Pinpoint the cell where the given text exists, returning its (X, Y) midpoint coordinate. 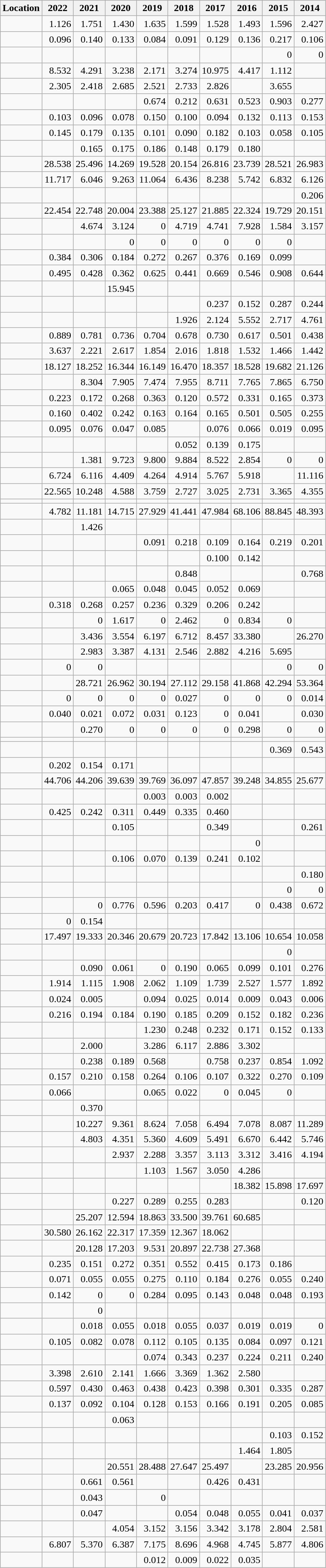
5.877 (278, 1544)
47.984 (215, 511)
0.546 (247, 273)
5.918 (247, 476)
2.521 (152, 86)
5.767 (215, 476)
2.804 (278, 1529)
0.572 (215, 398)
0.596 (152, 905)
0.189 (121, 1061)
3.312 (247, 1155)
0.203 (184, 905)
3.387 (121, 651)
1.442 (310, 351)
17.359 (152, 1233)
0.311 (121, 812)
11.064 (152, 179)
0.218 (184, 542)
0.543 (310, 750)
4.131 (152, 651)
25.496 (89, 164)
8.304 (89, 382)
0.005 (89, 999)
3.113 (215, 1155)
11.289 (310, 1123)
27.647 (184, 1466)
18.528 (247, 366)
1.577 (278, 983)
26.962 (121, 682)
2.717 (278, 320)
1.362 (215, 1373)
2.983 (89, 651)
3.369 (184, 1373)
48.393 (310, 511)
2.826 (215, 86)
2.305 (57, 86)
30.580 (57, 1233)
20.154 (184, 164)
2016 (247, 8)
13.106 (247, 937)
2018 (184, 8)
0.112 (152, 1342)
53.364 (310, 682)
0.730 (215, 335)
0.244 (310, 304)
25.207 (89, 1217)
2014 (310, 8)
3.050 (215, 1170)
0.145 (57, 133)
17.497 (57, 937)
30.194 (152, 682)
0.166 (215, 1404)
0.072 (121, 714)
19.682 (278, 366)
18.127 (57, 366)
19.333 (89, 937)
3.416 (278, 1155)
2.124 (215, 320)
0.329 (184, 605)
0.212 (184, 102)
0.136 (247, 39)
0.224 (247, 1357)
12.594 (121, 1217)
0.441 (184, 273)
41.441 (184, 511)
4.409 (121, 476)
3.124 (121, 226)
0.370 (89, 1108)
0.322 (247, 1077)
Location (21, 8)
3.152 (152, 1529)
0.597 (57, 1388)
27.368 (247, 1248)
1.430 (121, 24)
6.442 (278, 1139)
0.202 (57, 765)
0.704 (152, 335)
2.685 (121, 86)
8.711 (215, 382)
0.092 (89, 1404)
0.063 (121, 1419)
8.522 (215, 460)
1.464 (247, 1451)
8.532 (57, 70)
4.719 (184, 226)
0.298 (247, 730)
4.264 (152, 476)
2021 (89, 8)
0.376 (215, 258)
0.210 (89, 1077)
0.373 (310, 398)
0.431 (247, 1482)
0.495 (57, 273)
0.227 (121, 1202)
16.470 (184, 366)
2.580 (247, 1373)
3.436 (89, 636)
11.116 (310, 476)
0.025 (184, 999)
0.113 (278, 117)
0.523 (247, 102)
7.474 (152, 382)
2.462 (184, 620)
2.016 (184, 351)
0.102 (247, 859)
1.466 (278, 351)
20.004 (121, 211)
17.697 (310, 1186)
0.143 (215, 1295)
0.241 (215, 859)
2.527 (247, 983)
6.387 (121, 1544)
0.552 (184, 1264)
1.381 (89, 460)
1.666 (152, 1373)
4.286 (247, 1170)
0.070 (152, 859)
44.706 (57, 781)
3.655 (278, 86)
7.905 (121, 382)
9.884 (184, 460)
1.926 (184, 320)
2.171 (152, 70)
4.914 (184, 476)
0.107 (215, 1077)
0.140 (89, 39)
20.679 (152, 937)
0.318 (57, 605)
1.115 (89, 983)
0.417 (215, 905)
4.609 (184, 1139)
0.776 (121, 905)
0.024 (57, 999)
3.398 (57, 1373)
42.294 (278, 682)
3.637 (57, 351)
0.074 (152, 1357)
6.116 (89, 476)
39.761 (215, 1217)
0.283 (215, 1202)
3.365 (278, 491)
7.928 (247, 226)
15.898 (278, 1186)
8.087 (278, 1123)
0.027 (184, 698)
3.025 (215, 491)
22.748 (89, 211)
1.112 (278, 70)
3.286 (152, 1046)
5.742 (247, 179)
0.150 (152, 117)
2.617 (121, 351)
0.736 (121, 335)
21.126 (310, 366)
8.624 (152, 1123)
4.588 (121, 491)
0.426 (215, 1482)
28.538 (57, 164)
0.415 (215, 1264)
0.449 (152, 812)
0.343 (184, 1357)
0.172 (89, 398)
0.129 (215, 39)
44.206 (89, 781)
0.362 (121, 273)
0.644 (310, 273)
0.021 (89, 714)
5.370 (89, 1544)
4.194 (310, 1155)
0.267 (184, 258)
34.855 (278, 781)
1.584 (278, 226)
0.219 (278, 542)
0.428 (89, 273)
1.635 (152, 24)
47.857 (215, 781)
23.285 (278, 1466)
1.599 (184, 24)
7.865 (278, 382)
0.201 (310, 542)
7.175 (152, 1544)
0.781 (89, 335)
26.816 (215, 164)
17.842 (215, 937)
3.156 (184, 1529)
0.284 (152, 1295)
0.672 (310, 905)
2.731 (247, 491)
0.071 (57, 1279)
0.238 (89, 1061)
6.117 (184, 1046)
0.054 (184, 1513)
2.427 (310, 24)
0.674 (152, 102)
6.436 (184, 179)
4.674 (89, 226)
0.351 (152, 1264)
1.892 (310, 983)
0.505 (278, 413)
4.741 (215, 226)
0.631 (215, 102)
2.418 (89, 86)
0.661 (89, 1482)
2.288 (152, 1155)
11.717 (57, 179)
2017 (215, 8)
4.803 (89, 1139)
4.968 (215, 1544)
0.069 (247, 589)
1.567 (184, 1170)
0.194 (89, 1014)
2.854 (247, 460)
2019 (152, 8)
0.384 (57, 258)
27.929 (152, 511)
2.882 (215, 651)
39.769 (152, 781)
0.568 (152, 1061)
1.528 (215, 24)
0.058 (278, 133)
1.751 (89, 24)
2.581 (310, 1529)
0.289 (152, 1202)
6.670 (247, 1139)
0.012 (152, 1560)
20.346 (121, 937)
60.685 (247, 1217)
1.493 (247, 24)
2.937 (121, 1155)
3.759 (152, 491)
10.248 (89, 491)
0.423 (184, 1388)
0.402 (89, 413)
3.157 (310, 226)
7.078 (247, 1123)
0.002 (215, 796)
12.367 (184, 1233)
0.834 (247, 620)
28.488 (152, 1466)
0.110 (184, 1279)
3.554 (121, 636)
6.832 (278, 179)
0.235 (57, 1264)
18.863 (152, 1217)
0.625 (152, 273)
28.521 (278, 164)
0.211 (278, 1357)
16.149 (152, 366)
0.082 (89, 1342)
11.181 (89, 511)
2.727 (184, 491)
2.000 (89, 1046)
68.106 (247, 511)
1.854 (152, 351)
3.274 (184, 70)
0.137 (57, 1404)
5.552 (247, 320)
1.914 (57, 983)
0.193 (310, 1295)
0.148 (184, 148)
0.854 (278, 1061)
0.331 (247, 398)
0.123 (184, 714)
22.738 (215, 1248)
4.782 (57, 511)
4.761 (310, 320)
6.197 (152, 636)
0.463 (121, 1388)
0.758 (215, 1061)
0.232 (215, 1030)
0.369 (278, 750)
0.031 (152, 714)
33.380 (247, 636)
4.417 (247, 70)
3.342 (215, 1529)
22.324 (247, 211)
5.360 (152, 1139)
10.227 (89, 1123)
0.903 (278, 102)
9.800 (152, 460)
26.162 (89, 1233)
4.355 (310, 491)
6.724 (57, 476)
20.151 (310, 211)
2.546 (184, 651)
1.617 (121, 620)
0.217 (278, 39)
18.382 (247, 1186)
9.361 (121, 1123)
29.158 (215, 682)
0.349 (215, 827)
2022 (57, 8)
2.062 (152, 983)
9.723 (121, 460)
15.945 (121, 289)
0.275 (152, 1279)
0.104 (121, 1404)
39.639 (121, 781)
2.886 (215, 1046)
28.721 (89, 682)
27.112 (184, 682)
4.745 (247, 1544)
10.975 (215, 70)
0.669 (215, 273)
6.712 (184, 636)
0.430 (89, 1388)
0.040 (57, 714)
0.301 (247, 1388)
4.351 (121, 1139)
1.818 (215, 351)
5.491 (215, 1139)
1.230 (152, 1030)
7.765 (247, 382)
0.264 (152, 1077)
3.178 (247, 1529)
10.058 (310, 937)
6.046 (89, 179)
0.617 (247, 335)
2015 (278, 8)
18.062 (215, 1233)
22.565 (57, 491)
0.160 (57, 413)
0.097 (278, 1342)
9.263 (121, 179)
23.388 (152, 211)
0.128 (152, 1404)
25.127 (184, 211)
4.054 (121, 1529)
1.109 (184, 983)
6.126 (310, 179)
0.223 (57, 398)
4.216 (247, 651)
0.848 (184, 574)
0.561 (121, 1482)
19.729 (278, 211)
1.532 (247, 351)
2.610 (89, 1373)
25.677 (310, 781)
0.306 (89, 258)
33.500 (184, 1217)
0.191 (247, 1404)
26.983 (310, 164)
20.897 (184, 1248)
0.185 (184, 1014)
1.426 (89, 527)
5.746 (310, 1139)
0.678 (184, 335)
0.035 (247, 1560)
3.302 (247, 1046)
0.151 (89, 1264)
0.158 (121, 1077)
0.768 (310, 574)
6.750 (310, 382)
3.357 (184, 1155)
36.097 (184, 781)
22.454 (57, 211)
0.216 (57, 1014)
17.203 (121, 1248)
0.061 (121, 968)
0.261 (310, 827)
21.885 (215, 211)
0.006 (310, 999)
0.257 (121, 605)
23.739 (247, 164)
18.252 (89, 366)
0.889 (57, 335)
0.205 (278, 1404)
2020 (121, 8)
1.805 (278, 1451)
1.908 (121, 983)
6.494 (215, 1123)
8.457 (215, 636)
26.270 (310, 636)
1.126 (57, 24)
16.344 (121, 366)
9.531 (152, 1248)
0.248 (184, 1030)
14.269 (121, 164)
4.291 (89, 70)
7.955 (184, 382)
20.723 (184, 937)
10.654 (278, 937)
2.221 (89, 351)
0.169 (247, 258)
20.956 (310, 1466)
6.807 (57, 1544)
88.845 (278, 511)
41.868 (247, 682)
4.806 (310, 1544)
0.163 (152, 413)
0.277 (310, 102)
2.141 (121, 1373)
14.715 (121, 511)
1.092 (310, 1061)
0.460 (215, 812)
1.739 (215, 983)
0.121 (310, 1342)
8.238 (215, 179)
1.596 (278, 24)
0.030 (310, 714)
22.317 (121, 1233)
0.398 (215, 1388)
5.695 (278, 651)
0.173 (247, 1264)
2.733 (184, 86)
0.209 (215, 1014)
0.132 (247, 117)
20.128 (89, 1248)
1.103 (152, 1170)
39.248 (247, 781)
0.425 (57, 812)
19.528 (152, 164)
0.363 (152, 398)
3.238 (121, 70)
18.357 (215, 366)
20.551 (121, 1466)
7.058 (184, 1123)
0.157 (57, 1077)
0.908 (278, 273)
25.497 (215, 1466)
8.696 (184, 1544)
